Return the [X, Y] coordinate for the center point of the cell that contains the specified text.  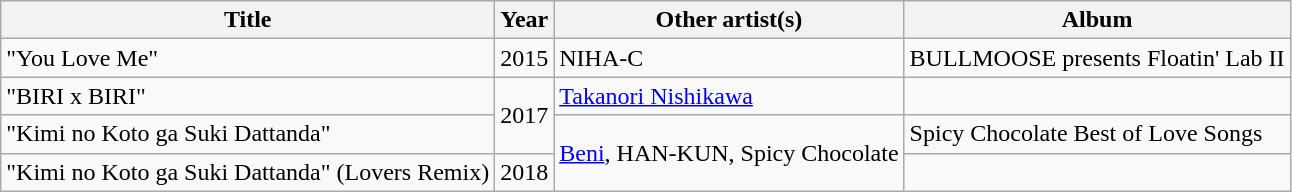
NIHA-C [729, 58]
"You Love Me" [248, 58]
Takanori Nishikawa [729, 96]
"Kimi no Koto ga Suki Dattanda" [248, 134]
2018 [524, 172]
BULLMOOSE presents Floatin' Lab II [1097, 58]
Year [524, 20]
Title [248, 20]
"BIRI x BIRI" [248, 96]
2015 [524, 58]
2017 [524, 115]
"Kimi no Koto ga Suki Dattanda" (Lovers Remix) [248, 172]
Beni, HAN-KUN, Spicy Chocolate [729, 153]
Album [1097, 20]
Other artist(s) [729, 20]
Spicy Chocolate Best of Love Songs [1097, 134]
